Search for the cell housing the specified text and yield its (x, y) center coordinate. 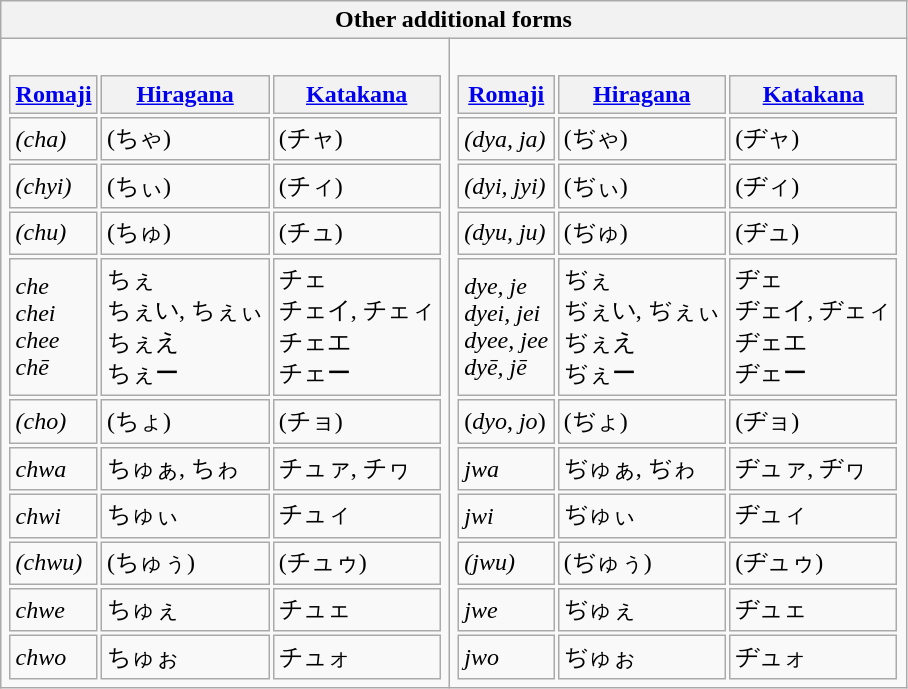
ぢゅぇ (642, 610)
チュァ, チヮ (356, 469)
(chu) (54, 233)
(チャ) (356, 139)
(cho) (54, 422)
(dyi, jyi) (506, 186)
ヂュェ (814, 610)
ヂュィ (814, 516)
chwi (54, 516)
chwe (54, 610)
jwe (506, 610)
チュェ (356, 610)
(チョ) (356, 422)
checheicheechē (54, 328)
(ヂィ) (814, 186)
チュィ (356, 516)
ヂェヂェイ, ヂェィヂェエヂェー (814, 328)
(チュゥ) (356, 563)
ぢぇぢぇい, ぢぇぃぢぇえぢぇー (642, 328)
(ちゃ) (186, 139)
ぢゅぁ, ぢゎ (642, 469)
ちゅぃ (186, 516)
jwo (506, 657)
チュォ (356, 657)
(dya, ja) (506, 139)
(ぢゅ) (642, 233)
ぢゅぉ (642, 657)
チェチェイ, チェィチェエチェー (356, 328)
ちゅぇ (186, 610)
ちゅぉ (186, 657)
(チィ) (356, 186)
(ぢょ) (642, 422)
(chwu) (54, 563)
chwo (54, 657)
(ちぃ) (186, 186)
ヂュォ (814, 657)
(ヂュ) (814, 233)
(チュ) (356, 233)
ぢゅぃ (642, 516)
(ヂャ) (814, 139)
(chyi) (54, 186)
(jwu) (506, 563)
(ヂュゥ) (814, 563)
ヂュァ, ヂヮ (814, 469)
(ぢぃ) (642, 186)
(dyo, jo) (506, 422)
Other additional forms (454, 20)
ちぇちぇい, ちぇぃちぇえちぇー (186, 328)
(ぢゃ) (642, 139)
(ちゅ) (186, 233)
jwa (506, 469)
chwa (54, 469)
(ヂョ) (814, 422)
(ちょ) (186, 422)
jwi (506, 516)
ちゅぁ, ちゎ (186, 469)
(ちゅぅ) (186, 563)
(dyu, ju) (506, 233)
dye, jedyei, jeidyee, jeedyē, jē (506, 328)
(cha) (54, 139)
(ぢゅぅ) (642, 563)
